Scan for the cell matching the given text and deliver its (X, Y) coordinate at center. 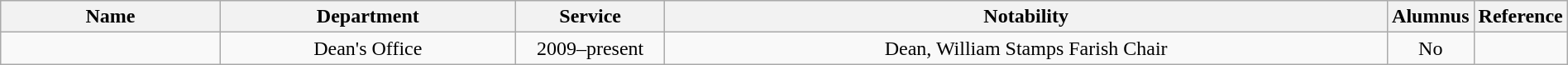
2009–present (590, 48)
Service (590, 17)
No (1431, 48)
Notability (1026, 17)
Department (367, 17)
Dean's Office (367, 48)
Dean, William Stamps Farish Chair (1026, 48)
Alumnus (1431, 17)
Reference (1520, 17)
Name (111, 17)
